Locate the cell with the specified text and output its (X, Y) center coordinate. 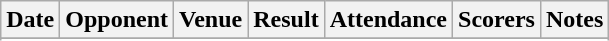
Date (30, 20)
Notes (574, 20)
Scorers (497, 20)
Attendance (388, 20)
Venue (211, 20)
Result (286, 20)
Opponent (117, 20)
